Identify which cell holds the provided text, then report its [X, Y] central coordinate. 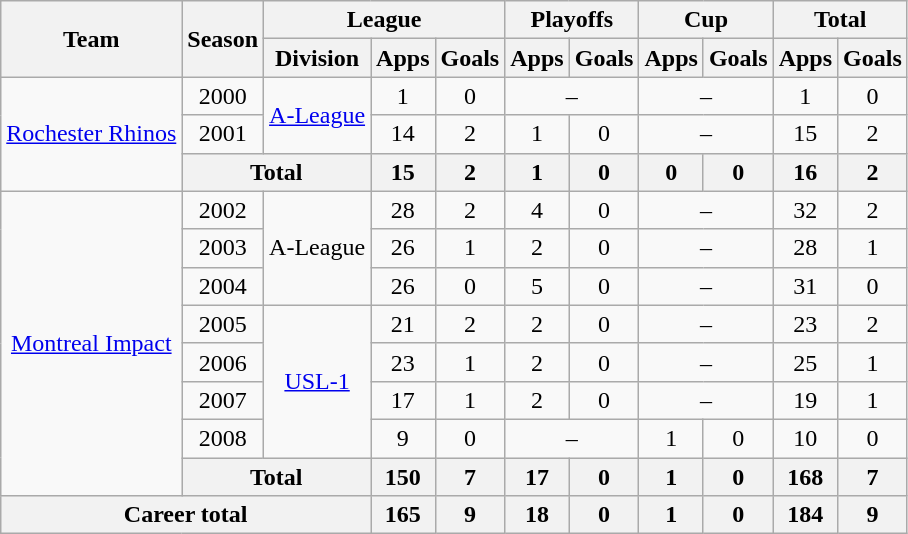
2000 [223, 96]
2008 [223, 438]
Team [92, 39]
14 [403, 134]
16 [805, 172]
18 [537, 515]
Cup [706, 20]
Montreal Impact [92, 343]
2005 [223, 324]
2006 [223, 362]
184 [805, 515]
Season [223, 39]
21 [403, 324]
2004 [223, 286]
19 [805, 400]
32 [805, 210]
2002 [223, 210]
2003 [223, 248]
31 [805, 286]
Division [318, 58]
2001 [223, 134]
165 [403, 515]
168 [805, 477]
League [384, 20]
4 [537, 210]
2007 [223, 400]
25 [805, 362]
5 [537, 286]
Playoffs [572, 20]
10 [805, 438]
150 [403, 477]
Rochester Rhinos [92, 134]
Career total [186, 515]
USL-1 [318, 381]
